Determine the [x, y] coordinate at the center of the cell enclosing the given text.  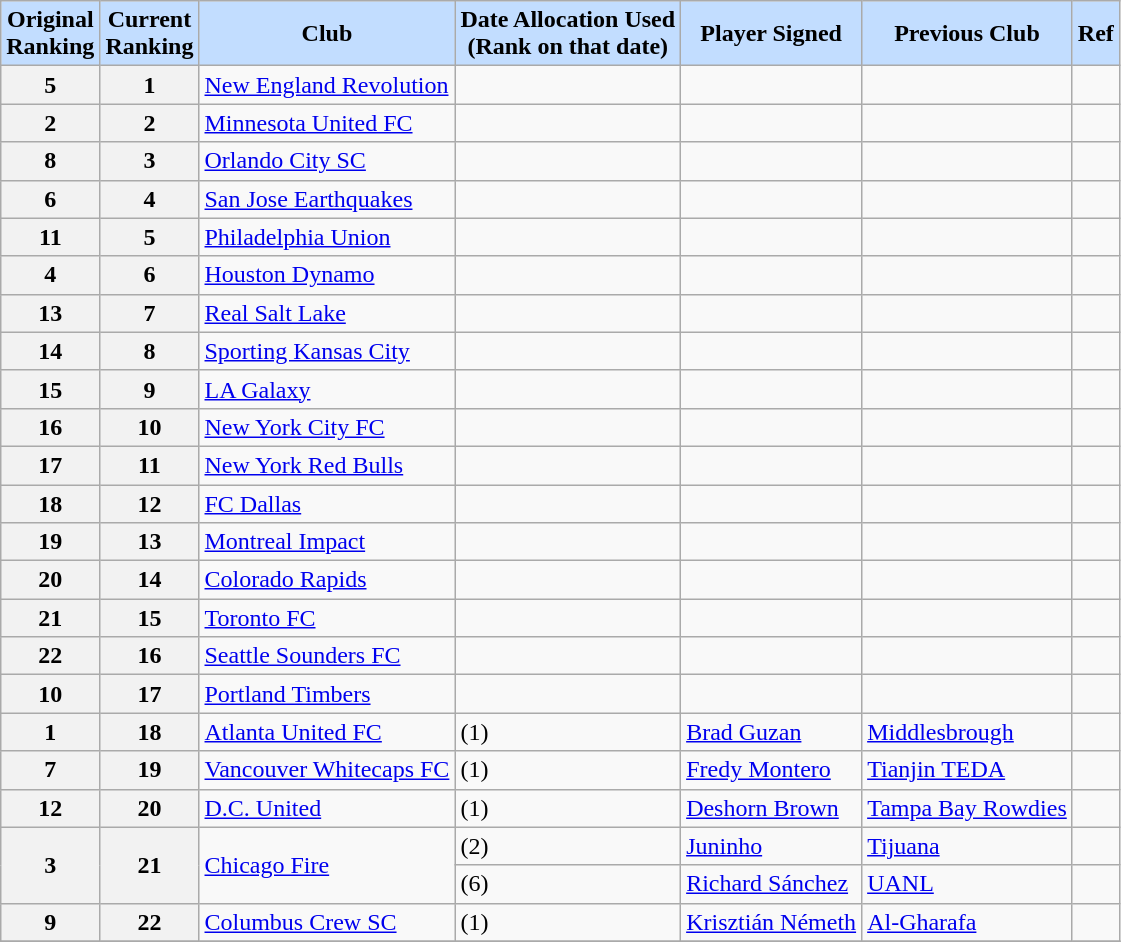
Date Allocation Used (Rank on that date) [568, 34]
Krisztián Németh [772, 922]
San Jose Earthquakes [327, 199]
Ref [1096, 34]
Juninho [772, 846]
New York City FC [327, 427]
Tijuana [968, 846]
D.C. United [327, 808]
Colorado Rapids [327, 580]
Club [327, 34]
(2) [568, 846]
New England Revolution [327, 85]
Seattle Sounders FC [327, 656]
Houston Dynamo [327, 275]
Previous Club [968, 34]
FC Dallas [327, 503]
Richard Sánchez [772, 884]
Fredy Montero [772, 770]
LA Galaxy [327, 389]
Al-Gharafa [968, 922]
Minnesota United FC [327, 123]
Columbus Crew SC [327, 922]
Tampa Bay Rowdies [968, 808]
Brad Guzan [772, 732]
Portland Timbers [327, 694]
Middlesbrough [968, 732]
(6) [568, 884]
Real Salt Lake [327, 313]
Chicago Fire [327, 865]
Tianjin TEDA [968, 770]
New York Red Bulls [327, 465]
Sporting Kansas City [327, 351]
Atlanta United FC [327, 732]
Philadelphia Union [327, 237]
Original Ranking [50, 34]
Player Signed [772, 34]
Montreal Impact [327, 542]
UANL [968, 884]
Deshorn Brown [772, 808]
Current Ranking [150, 34]
Orlando City SC [327, 161]
Vancouver Whitecaps FC [327, 770]
Toronto FC [327, 618]
